Identify which cell holds the provided text, then report its (X, Y) central coordinate. 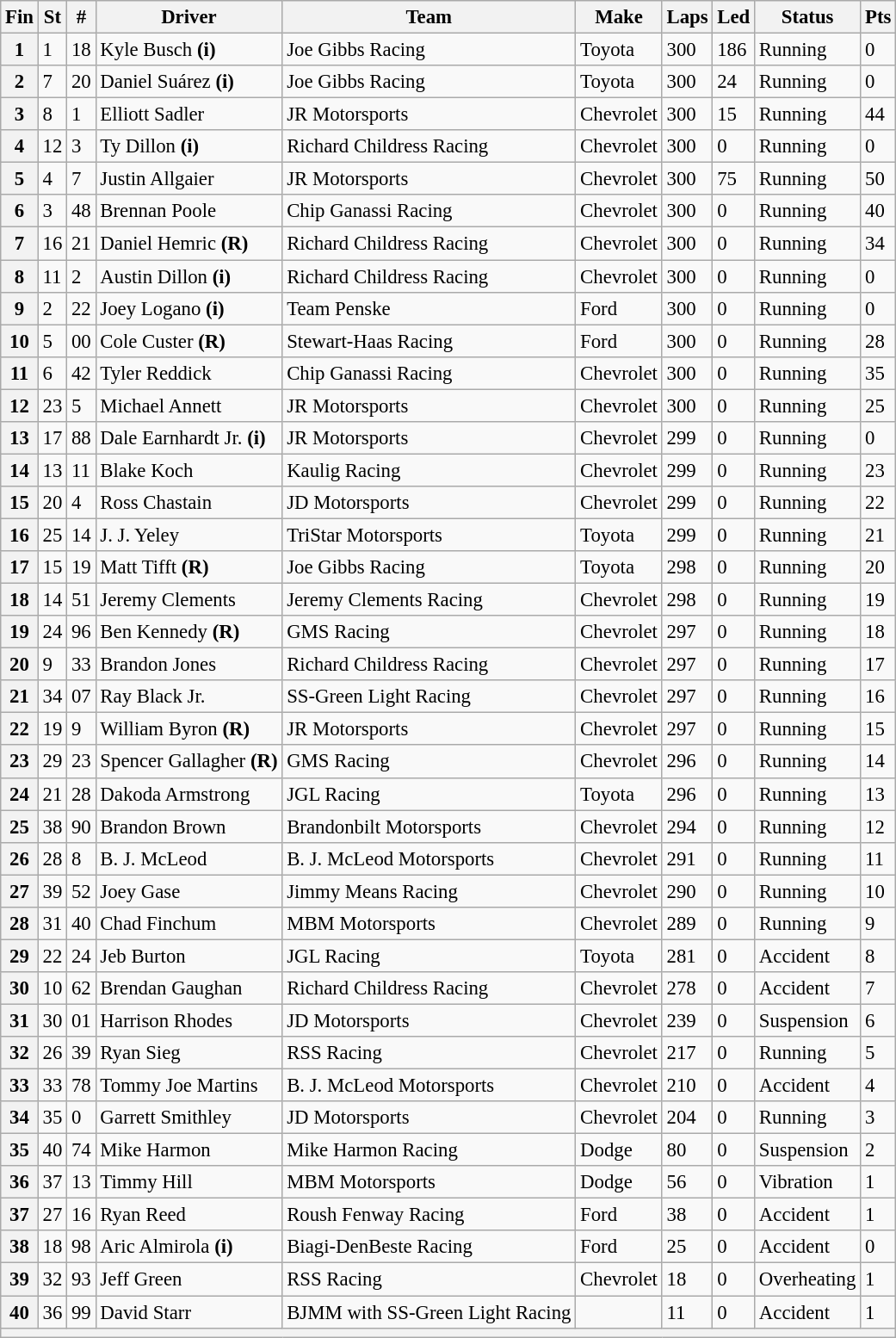
Austin Dillon (i) (189, 276)
Driver (189, 17)
56 (687, 1182)
217 (687, 1053)
Brandon Jones (189, 665)
294 (687, 827)
289 (687, 924)
Brandonbilt Motorsports (429, 827)
Vibration (807, 1182)
Ray Black Jr. (189, 697)
Overheating (807, 1279)
239 (687, 1020)
99 (81, 1312)
Justin Allgaier (189, 179)
Tommy Joe Martins (189, 1086)
Biagi-DenBeste Racing (429, 1248)
98 (81, 1248)
Blake Koch (189, 470)
Dale Earnhardt Jr. (i) (189, 438)
186 (733, 50)
Team Penske (429, 308)
210 (687, 1086)
204 (687, 1118)
Mike Harmon Racing (429, 1150)
Timmy Hill (189, 1182)
David Starr (189, 1312)
St (52, 17)
Team (429, 17)
Roush Fenway Racing (429, 1215)
Ryan Sieg (189, 1053)
96 (81, 632)
Joey Logano (i) (189, 308)
Aric Almirola (i) (189, 1248)
51 (81, 600)
Jeb Burton (189, 956)
Brennan Poole (189, 211)
Spencer Gallagher (R) (189, 762)
TriStar Motorsports (429, 535)
SS-Green Light Racing (429, 697)
Make (619, 17)
Brandon Brown (189, 827)
Daniel Suárez (i) (189, 82)
Garrett Smithley (189, 1118)
Fin (20, 17)
Jeremy Clements Racing (429, 600)
Ben Kennedy (R) (189, 632)
Status (807, 17)
BJMM with SS-Green Light Racing (429, 1312)
William Byron (R) (189, 729)
Joey Gase (189, 891)
J. J. Yeley (189, 535)
Chad Finchum (189, 924)
01 (81, 1020)
74 (81, 1150)
Kyle Busch (i) (189, 50)
Pts (878, 17)
Ty Dillon (i) (189, 146)
52 (81, 891)
42 (81, 373)
290 (687, 891)
75 (733, 179)
44 (878, 115)
Daniel Hemric (R) (189, 244)
281 (687, 956)
Ross Chastain (189, 503)
78 (81, 1086)
90 (81, 827)
Kaulig Racing (429, 470)
07 (81, 697)
Jeff Green (189, 1279)
Brendan Gaughan (189, 988)
Cole Custer (R) (189, 341)
93 (81, 1279)
Tyler Reddick (189, 373)
Ryan Reed (189, 1215)
Matt Tifft (R) (189, 567)
Jeremy Clements (189, 600)
50 (878, 179)
Harrison Rhodes (189, 1020)
Laps (687, 17)
Elliott Sadler (189, 115)
48 (81, 211)
00 (81, 341)
# (81, 17)
291 (687, 858)
B. J. McLeod (189, 858)
Jimmy Means Racing (429, 891)
Stewart-Haas Racing (429, 341)
62 (81, 988)
Dakoda Armstrong (189, 794)
80 (687, 1150)
Led (733, 17)
Michael Annett (189, 406)
Mike Harmon (189, 1150)
278 (687, 988)
88 (81, 438)
